Identify which cell holds the provided text, then report its [x, y] central coordinate. 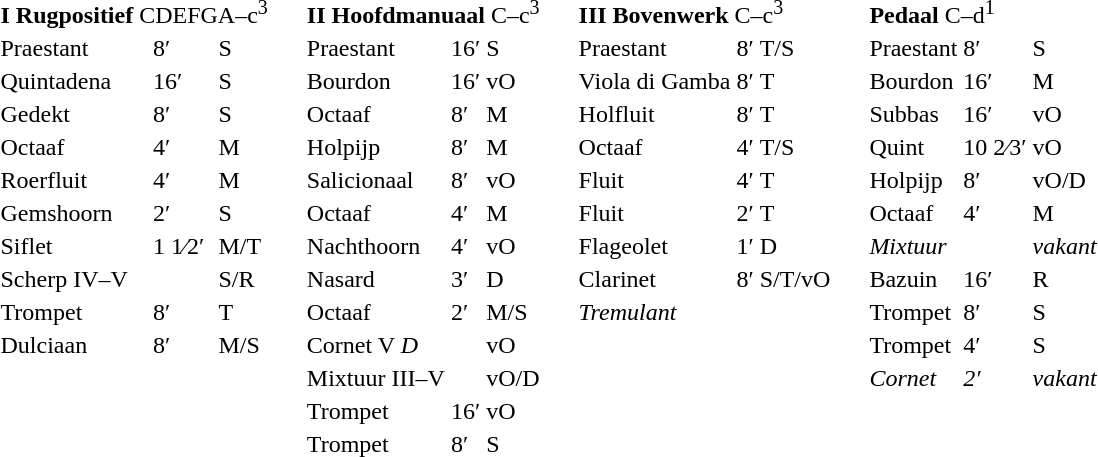
Subbas [914, 114]
Quint [914, 147]
Nasard [376, 279]
Mixtuur III–V [376, 378]
Bazuin [914, 279]
Viola di Gamba [654, 81]
10 2⁄3′ [995, 147]
3′ [465, 279]
R [1064, 279]
S/R [243, 279]
S/T/vO [795, 279]
1′ [745, 246]
Mixtuur [914, 246]
Salicionaal [376, 180]
Holfluit [654, 114]
Nachthoorn [376, 246]
1 1⁄2′ [183, 246]
Flageolet [654, 246]
Cornet [914, 378]
Clarinet [654, 279]
Cornet V D [376, 345]
Tremulant [654, 312]
M/T [243, 246]
